Extract the (x, y) coordinate from the center of the cell holding the provided text.  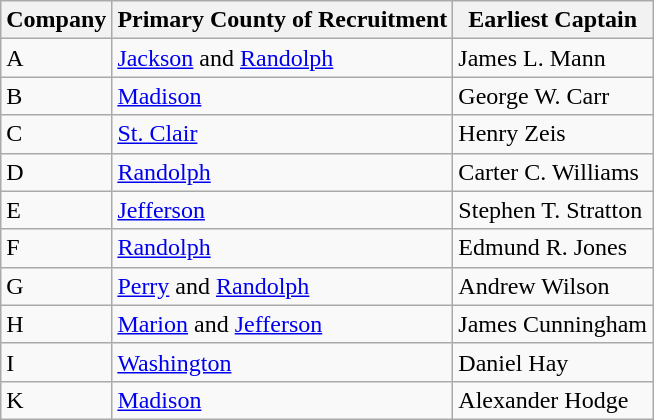
D (56, 172)
Company (56, 20)
I (56, 362)
James L. Mann (553, 58)
George W. Carr (553, 96)
F (56, 248)
Stephen T. Stratton (553, 210)
James Cunningham (553, 324)
E (56, 210)
Washington (282, 362)
C (56, 134)
K (56, 400)
Earliest Captain (553, 20)
Perry and Randolph (282, 286)
Marion and Jefferson (282, 324)
St. Clair (282, 134)
Carter C. Williams (553, 172)
B (56, 96)
Daniel Hay (553, 362)
A (56, 58)
Edmund R. Jones (553, 248)
Primary County of Recruitment (282, 20)
G (56, 286)
H (56, 324)
Jefferson (282, 210)
Jackson and Randolph (282, 58)
Alexander Hodge (553, 400)
Henry Zeis (553, 134)
Andrew Wilson (553, 286)
